Determine the [X, Y] coordinate at the center of the cell enclosing the given text.  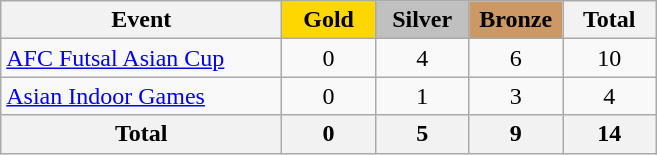
6 [516, 58]
Event [142, 20]
9 [516, 134]
14 [609, 134]
10 [609, 58]
Bronze [516, 20]
AFC Futsal Asian Cup [142, 58]
3 [516, 96]
Gold [329, 20]
1 [422, 96]
Asian Indoor Games [142, 96]
5 [422, 134]
Silver [422, 20]
